Determine the [x, y] coordinate at the center of the cell enclosing the given text.  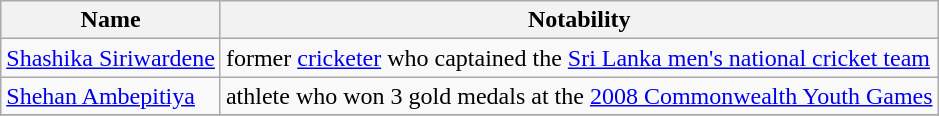
former cricketer who captained the Sri Lanka men's national cricket team [579, 58]
Notability [579, 20]
athlete who won 3 gold medals at the 2008 Commonwealth Youth Games [579, 96]
Shehan Ambepitiya [111, 96]
Shashika Siriwardene [111, 58]
Name [111, 20]
